Search for the cell housing the specified text and yield its [X, Y] center coordinate. 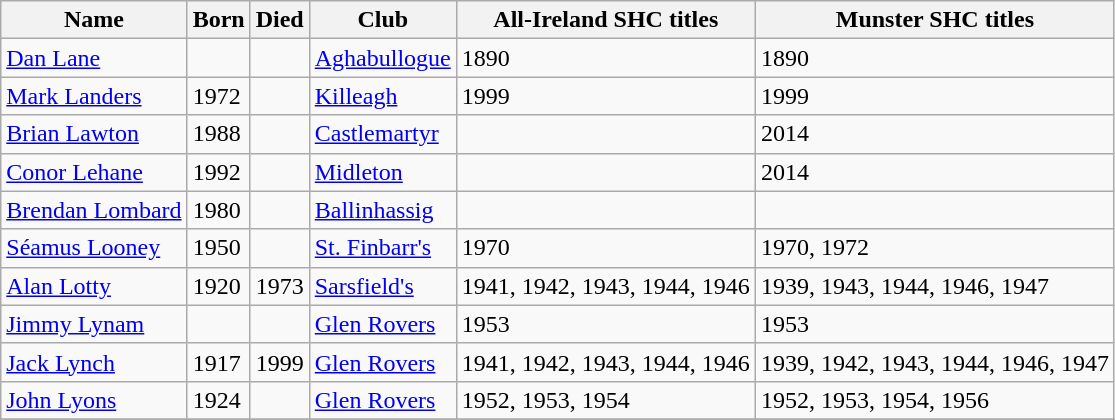
1972 [218, 96]
Club [382, 20]
Name [94, 20]
Jack Lynch [94, 362]
St. Finbarr's [382, 248]
Munster SHC titles [934, 20]
Killeagh [382, 96]
Brian Lawton [94, 134]
Mark Landers [94, 96]
Aghabullogue [382, 58]
1992 [218, 172]
1920 [218, 286]
1988 [218, 134]
All-Ireland SHC titles [606, 20]
Ballinhassig [382, 210]
Sarsfield's [382, 286]
1952, 1953, 1954, 1956 [934, 400]
Jimmy Lynam [94, 324]
John Lyons [94, 400]
Died [280, 20]
Dan Lane [94, 58]
Midleton [382, 172]
1952, 1953, 1954 [606, 400]
Born [218, 20]
1973 [280, 286]
1917 [218, 362]
1939, 1942, 1943, 1944, 1946, 1947 [934, 362]
1970 [606, 248]
Conor Lehane [94, 172]
Séamus Looney [94, 248]
1980 [218, 210]
1939, 1943, 1944, 1946, 1947 [934, 286]
Castlemartyr [382, 134]
1950 [218, 248]
Brendan Lombard [94, 210]
1970, 1972 [934, 248]
Alan Lotty [94, 286]
1924 [218, 400]
